Identify which cell holds the provided text, then report its (x, y) central coordinate. 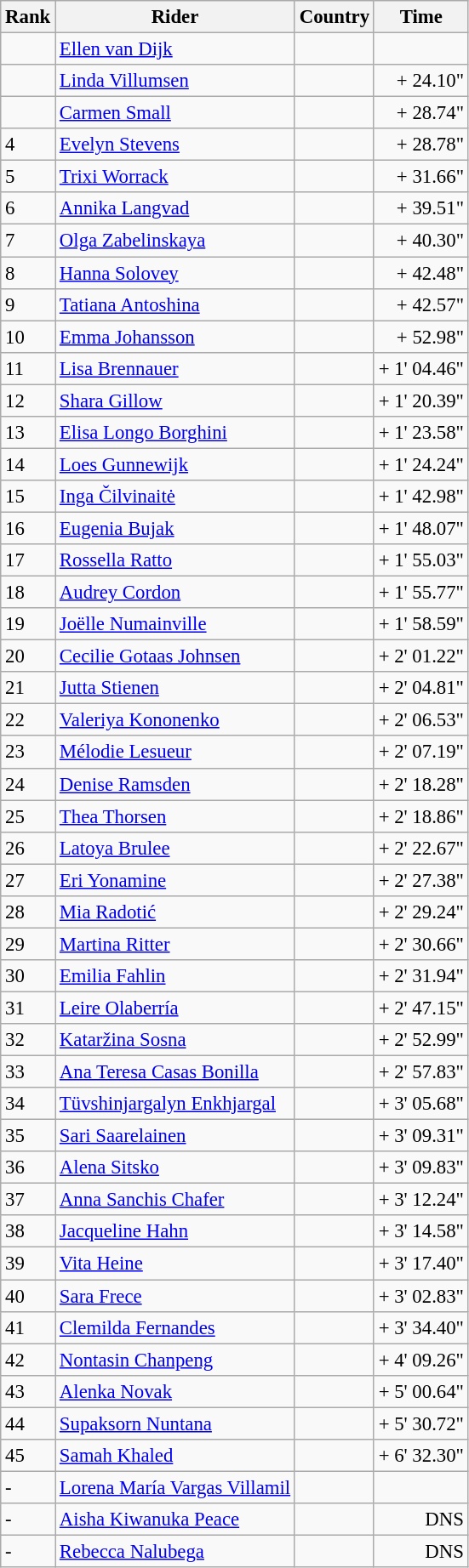
+ 1' 55.03" (420, 560)
26 (28, 848)
+ 3' 34.40" (420, 1327)
Tüvshinjargalyn Enkhjargal (175, 1104)
Denise Ramsden (175, 784)
8 (28, 273)
Annika Langvad (175, 208)
35 (28, 1136)
Valeriya Kononenko (175, 720)
15 (28, 497)
Lorena María Vargas Villamil (175, 1487)
10 (28, 337)
Supaksorn Nuntana (175, 1423)
+ 42.48" (420, 273)
+ 2' 29.24" (420, 912)
+ 6' 32.30" (420, 1456)
+ 52.98" (420, 337)
+ 2' 57.83" (420, 1072)
31 (28, 1008)
+ 2' 06.53" (420, 720)
Rebecca Nalubega (175, 1551)
+ 5' 00.64" (420, 1391)
Martina Ritter (175, 944)
+ 28.74" (420, 113)
37 (28, 1200)
Emma Johansson (175, 337)
+ 1' 55.77" (420, 593)
+ 2' 27.38" (420, 880)
+ 1' 42.98" (420, 497)
18 (28, 593)
Mia Radotić (175, 912)
30 (28, 976)
+ 1' 24.24" (420, 464)
42 (28, 1360)
9 (28, 304)
7 (28, 241)
45 (28, 1456)
+ 3' 09.83" (420, 1167)
11 (28, 368)
Trixi Worrack (175, 177)
6 (28, 208)
Nontasin Chanpeng (175, 1360)
29 (28, 944)
+ 40.30" (420, 241)
+ 39.51" (420, 208)
+ 2' 18.86" (420, 816)
Time (420, 17)
Eri Yonamine (175, 880)
+ 2' 52.99" (420, 1040)
Eugenia Bujak (175, 528)
Cecilie Gotaas Johnsen (175, 656)
39 (28, 1264)
38 (28, 1232)
+ 28.78" (420, 145)
Mélodie Lesueur (175, 753)
24 (28, 784)
Emilia Fahlin (175, 976)
Ana Teresa Casas Bonilla (175, 1072)
+ 2' 18.28" (420, 784)
+ 42.57" (420, 304)
Sara Frece (175, 1296)
4 (28, 145)
Samah Khaled (175, 1456)
Thea Thorsen (175, 816)
+ 2' 01.22" (420, 656)
40 (28, 1296)
14 (28, 464)
27 (28, 880)
19 (28, 624)
12 (28, 401)
41 (28, 1327)
Jacqueline Hahn (175, 1232)
+ 4' 09.26" (420, 1360)
Loes Gunnewijk (175, 464)
Tatiana Antoshina (175, 304)
Joëlle Numainville (175, 624)
44 (28, 1423)
Rank (28, 17)
Hanna Solovey (175, 273)
13 (28, 433)
Kataržina Sosna (175, 1040)
Alenka Novak (175, 1391)
21 (28, 688)
Country (334, 17)
43 (28, 1391)
+ 3' 02.83" (420, 1296)
+ 1' 20.39" (420, 401)
16 (28, 528)
Clemilda Fernandes (175, 1327)
+ 3' 14.58" (420, 1232)
Sari Saarelainen (175, 1136)
28 (28, 912)
Rider (175, 17)
Jutta Stienen (175, 688)
Aisha Kiwanuka Peace (175, 1520)
Carmen Small (175, 113)
+ 2' 30.66" (420, 944)
+ 2' 31.94" (420, 976)
Lisa Brennauer (175, 368)
+ 1' 58.59" (420, 624)
+ 5' 30.72" (420, 1423)
Elisa Longo Borghini (175, 433)
Audrey Cordon (175, 593)
+ 3' 05.68" (420, 1104)
+ 2' 22.67" (420, 848)
Rossella Ratto (175, 560)
+ 31.66" (420, 177)
34 (28, 1104)
+ 2' 04.81" (420, 688)
22 (28, 720)
Anna Sanchis Chafer (175, 1200)
36 (28, 1167)
Shara Gillow (175, 401)
25 (28, 816)
Linda Villumsen (175, 81)
5 (28, 177)
33 (28, 1072)
32 (28, 1040)
Evelyn Stevens (175, 145)
+ 2' 47.15" (420, 1008)
Inga Čilvinaitė (175, 497)
20 (28, 656)
+ 3' 12.24" (420, 1200)
+ 3' 09.31" (420, 1136)
+ 24.10" (420, 81)
23 (28, 753)
+ 2' 07.19" (420, 753)
+ 1' 23.58" (420, 433)
Leire Olaberría (175, 1008)
+ 1' 04.46" (420, 368)
Latoya Brulee (175, 848)
Ellen van Dijk (175, 49)
Olga Zabelinskaya (175, 241)
+ 3' 17.40" (420, 1264)
17 (28, 560)
Alena Sitsko (175, 1167)
Vita Heine (175, 1264)
+ 1' 48.07" (420, 528)
